Locate the cell with the specified text and output its [X, Y] center coordinate. 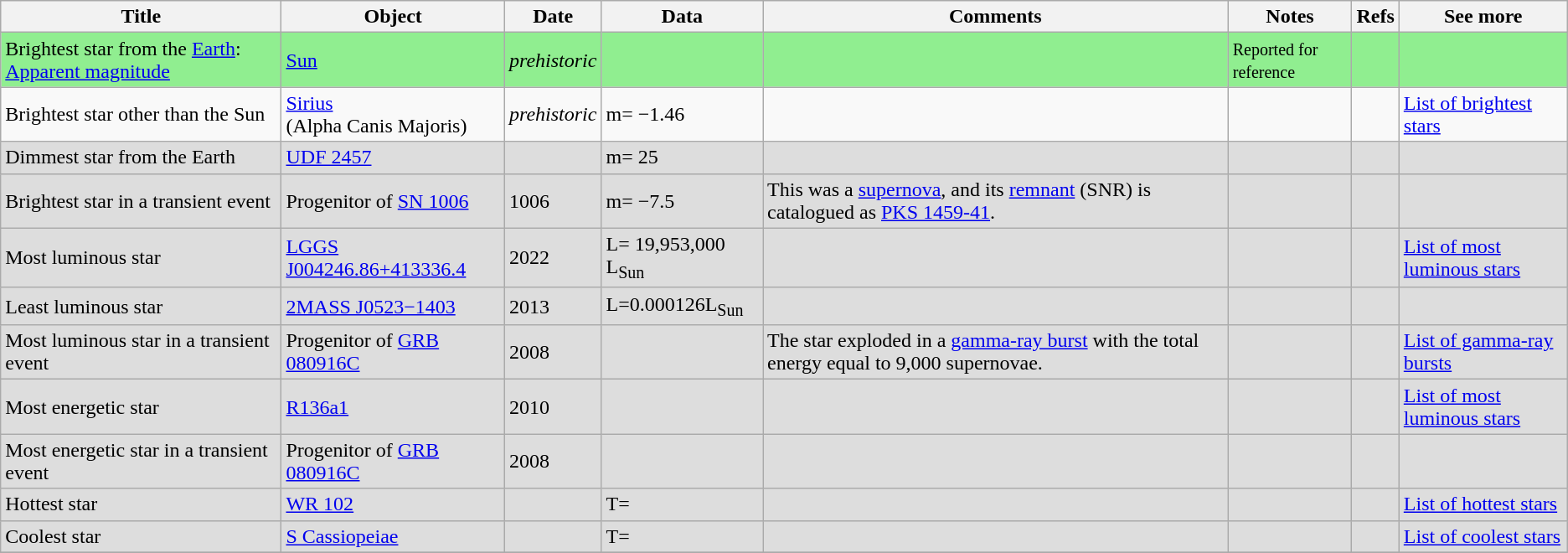
List of gamma-ray bursts [1483, 352]
Title [141, 17]
m= 25 [682, 158]
Refs [1375, 17]
Coolest star [141, 536]
Progenitor of SN 1006 [394, 201]
Comments [996, 17]
Hottest star [141, 504]
WR 102 [394, 504]
See more [1483, 17]
S Cassiopeiae [394, 536]
L= 19,953,000 LSun [682, 258]
Most luminous star [141, 258]
Brightest star other than the Sun [141, 114]
Least luminous star [141, 306]
UDF 2457 [394, 158]
LGGS J004246.86+413336.4 [394, 258]
Brightest star from the Earth: Apparent magnitude [141, 60]
Sirius (Alpha Canis Majoris) [394, 114]
L=0.000126LSun [682, 306]
The star exploded in a gamma-ray burst with the total energy equal to 9,000 supernovae. [996, 352]
This was a supernova, and its remnant (SNR) is catalogued as PKS 1459-41. [996, 201]
Reported for reference [1290, 60]
List of hottest stars [1483, 504]
2MASS J0523−1403 [394, 306]
2022 [553, 258]
Most energetic star [141, 407]
Most energetic star in a transient event [141, 461]
Data [682, 17]
Sun [394, 60]
Brightest star in a transient event [141, 201]
List of brightest stars [1483, 114]
Notes [1290, 17]
m= −1.46 [682, 114]
List of coolest stars [1483, 536]
R136a1 [394, 407]
Most luminous star in a transient event [141, 352]
2013 [553, 306]
1006 [553, 201]
Object [394, 17]
Dimmest star from the Earth [141, 158]
2010 [553, 407]
m= −7.5 [682, 201]
Date [553, 17]
